Search for the cell housing the specified text and yield its (x, y) center coordinate. 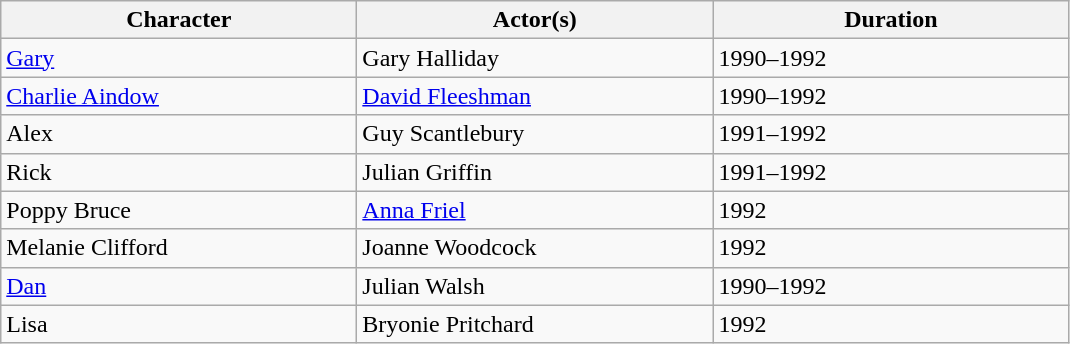
Melanie Clifford (179, 248)
Julian Walsh (535, 286)
Dan (179, 286)
Alex (179, 134)
Charlie Aindow (179, 96)
Julian Griffin (535, 172)
Gary Halliday (535, 58)
Actor(s) (535, 20)
Gary (179, 58)
David Fleeshman (535, 96)
Rick (179, 172)
Guy Scantlebury (535, 134)
Anna Friel (535, 210)
Bryonie Pritchard (535, 324)
Lisa (179, 324)
Joanne Woodcock (535, 248)
Character (179, 20)
Poppy Bruce (179, 210)
Duration (891, 20)
